Search for the cell housing the specified text and yield its (x, y) center coordinate. 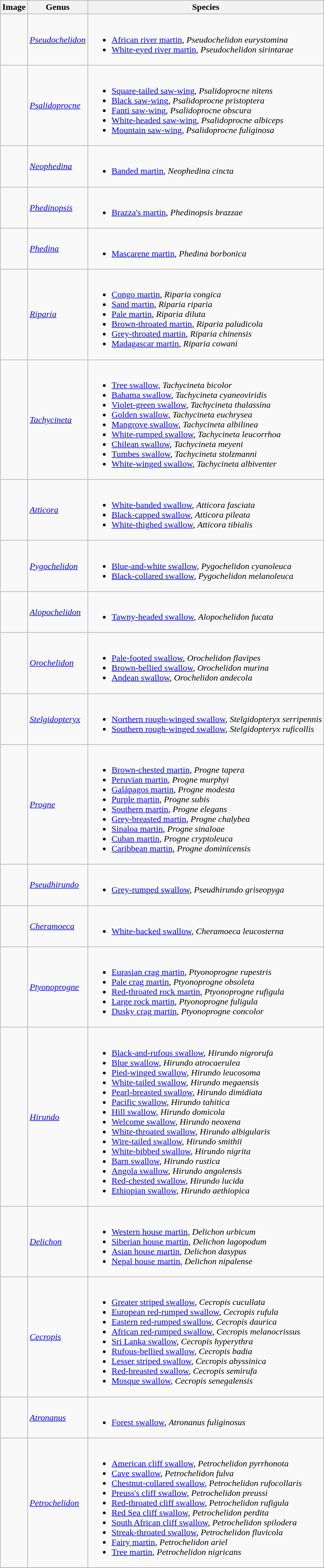
Northern rough-winged swallow, Stelgidopteryx serripennisSouthern rough-winged swallow, Stelgidopteryx ruficollis (206, 719)
Tawny-headed swallow, Alopochelidon fucata (206, 612)
Pale-footed swallow, Orochelidon flavipesBrown-bellied swallow, Orochelidon murinaAndean swallow, Orochelidon andecola (206, 663)
Pseudhirundo (58, 885)
Cecropis (58, 1337)
Pseudochelidon (58, 40)
Forest swallow, Atronanus fuliginosus (206, 1417)
Grey-rumped swallow, Pseudhirundo griseopyga (206, 885)
Orochelidon (58, 663)
Cheramoeca (58, 926)
Brazza's martin, Phedinopsis brazzae (206, 208)
Blue-and-white swallow, Pygochelidon cyanoleucaBlack-collared swallow, Pygochelidon melanoleuca (206, 566)
White-backed swallow, Cheramoeca leucosterna (206, 926)
Mascarene martin, Phedina borbonica (206, 248)
Hirundo (58, 1117)
African river martin, Pseudochelidon eurystominaWhite-eyed river martin, Pseudochelidon sirintarae (206, 40)
Neophedina (58, 166)
Species (206, 7)
Stelgidopteryx (58, 719)
Image (14, 7)
Pygochelidon (58, 566)
Petrochelidon (58, 1503)
Psalidoprocne (58, 106)
Delichon (58, 1242)
Genus (58, 7)
Banded martin, Neophedina cincta (206, 166)
Tachycineta (58, 420)
Progne (58, 804)
White-banded swallow, Atticora fasciataBlack-capped swallow, Atticora pileataWhite-thighed swallow, Atticora tibialis (206, 510)
Phedina (58, 248)
Ptyonoprogne (58, 987)
Atticora (58, 510)
Phedinopsis (58, 208)
Atronanus (58, 1417)
Riparia (58, 314)
Alopochelidon (58, 612)
